Determine the [x, y] coordinate at the center of the cell enclosing the given text.  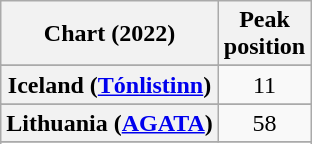
Peakposition [264, 34]
58 [264, 123]
11 [264, 85]
Iceland (Tónlistinn) [110, 85]
Chart (2022) [110, 34]
Lithuania (AGATA) [110, 123]
